Identify which cell holds the provided text, then report its (x, y) central coordinate. 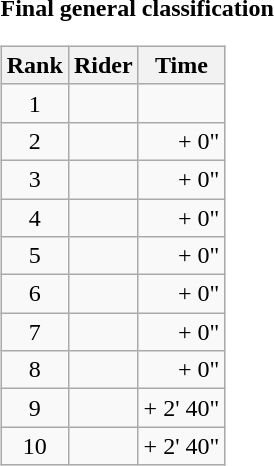
9 (34, 408)
2 (34, 141)
7 (34, 332)
3 (34, 179)
6 (34, 294)
5 (34, 256)
Rider (103, 65)
Rank (34, 65)
4 (34, 217)
10 (34, 446)
Time (182, 65)
8 (34, 370)
1 (34, 103)
